Search for the cell housing the specified text and yield its (x, y) center coordinate. 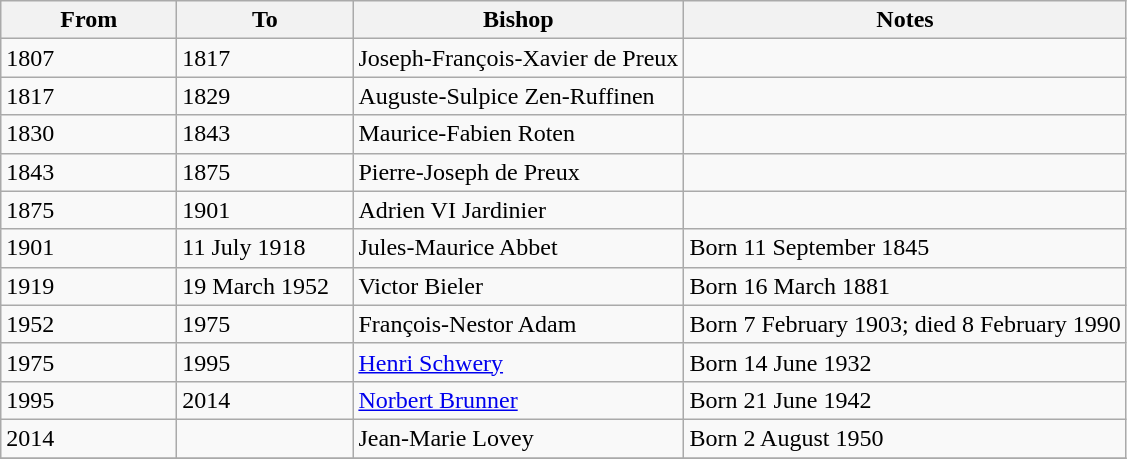
Born 2 August 1950 (905, 438)
1830 (89, 134)
Adrien VI Jardinier (518, 210)
Notes (905, 20)
1919 (89, 286)
Born 11 September 1845 (905, 248)
Jean-Marie Lovey (518, 438)
11 July 1918 (265, 248)
1829 (265, 96)
Joseph-François-Xavier de Preux (518, 58)
To (265, 20)
Auguste-Sulpice Zen-Ruffinen (518, 96)
19 March 1952 (265, 286)
Born 7 February 1903; died 8 February 1990 (905, 324)
Maurice-Fabien Roten (518, 134)
1807 (89, 58)
From (89, 20)
Norbert Brunner (518, 400)
Born 21 June 1942 (905, 400)
Bishop (518, 20)
Victor Bieler (518, 286)
François-Nestor Adam (518, 324)
Born 14 June 1932 (905, 362)
Henri Schwery (518, 362)
Pierre-Joseph de Preux (518, 172)
Jules-Maurice Abbet (518, 248)
1952 (89, 324)
Born 16 March 1881 (905, 286)
